Return the (x, y) coordinate for the center point of the cell that contains the specified text.  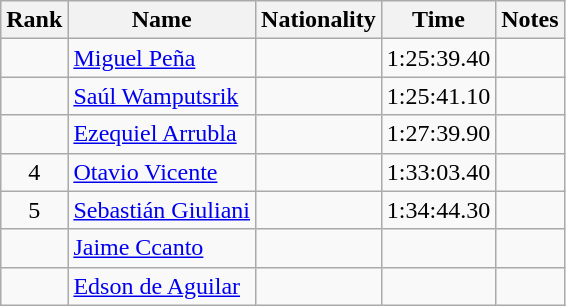
5 (34, 210)
Otavio Vicente (162, 172)
1:25:41.10 (438, 96)
Saúl Wamputsrik (162, 96)
1:33:03.40 (438, 172)
Sebastián Giuliani (162, 210)
Rank (34, 20)
4 (34, 172)
Nationality (319, 20)
1:27:39.90 (438, 134)
Jaime Ccanto (162, 248)
Name (162, 20)
Time (438, 20)
Edson de Aguilar (162, 286)
1:25:39.40 (438, 58)
Ezequiel Arrubla (162, 134)
Notes (530, 20)
Miguel Peña (162, 58)
1:34:44.30 (438, 210)
